Capture the cell that displays the provided text and extract its (x, y) central coordinate. 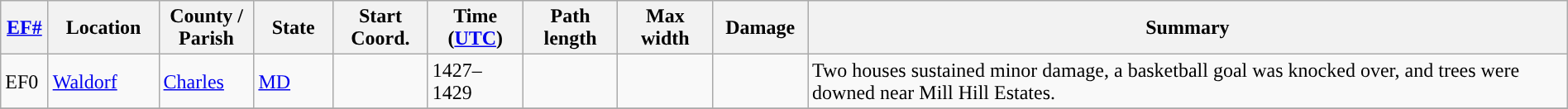
EF# (25, 28)
Location (103, 28)
MD (294, 81)
Two houses sustained minor damage, a basketball goal was knocked over, and trees were downed near Mill Hill Estates. (1188, 81)
Summary (1188, 28)
Waldorf (103, 81)
County / Parish (207, 28)
EF0 (25, 81)
Charles (207, 81)
Path length (571, 28)
State (294, 28)
Time (UTC) (475, 28)
Max width (665, 28)
Start Coord. (380, 28)
1427–1429 (475, 81)
Damage (761, 28)
